Determine the (X, Y) coordinate at the center of the cell enclosing the given text.  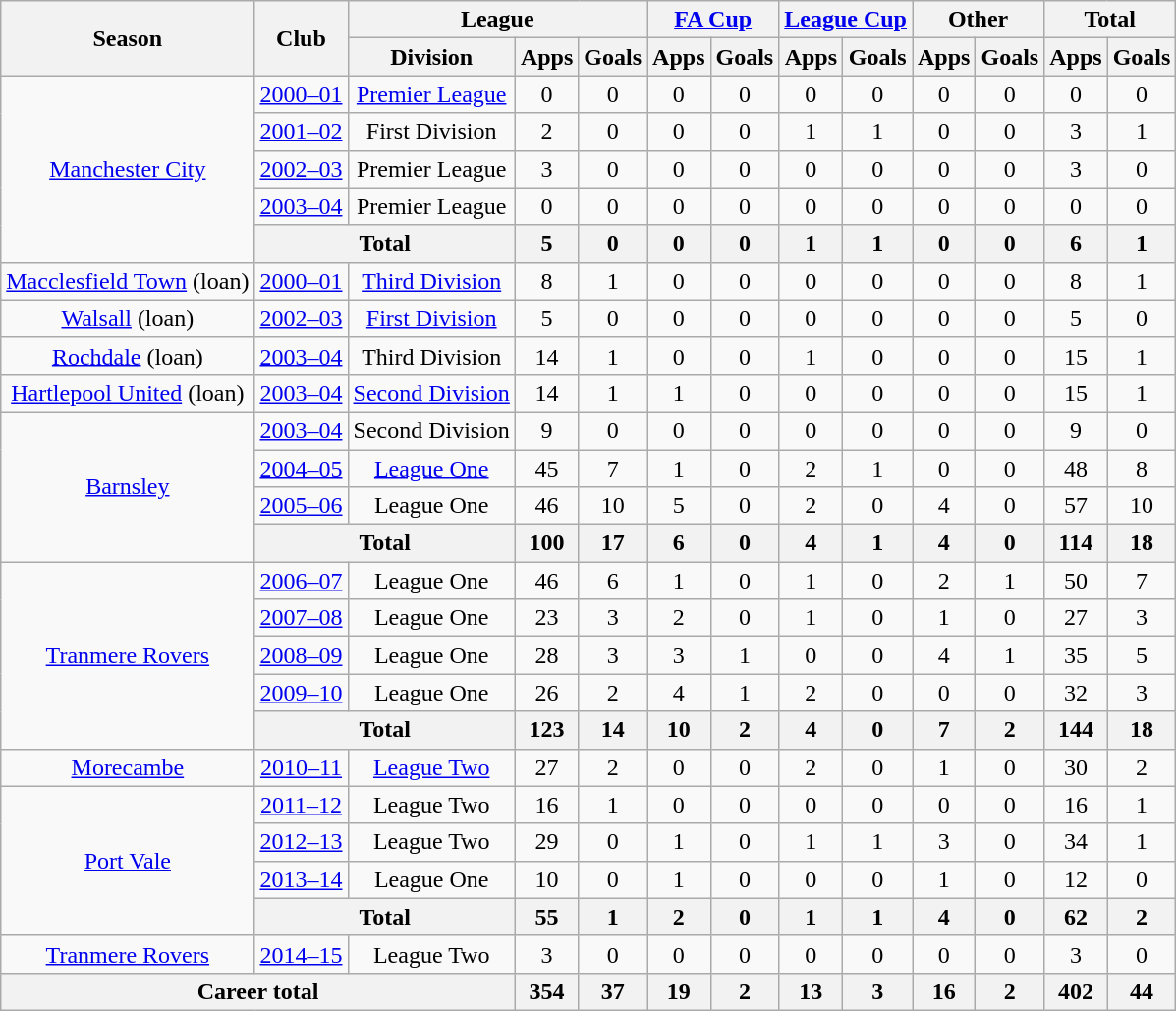
50 (1076, 581)
2005–06 (301, 506)
Club (301, 38)
2012–13 (301, 842)
2009–10 (301, 693)
37 (613, 991)
Manchester City (128, 169)
Barnsley (128, 486)
17 (613, 543)
48 (1076, 469)
30 (1076, 767)
Morecambe (128, 767)
Other (978, 20)
55 (546, 917)
Season (128, 38)
100 (546, 543)
34 (1076, 842)
57 (1076, 506)
23 (546, 618)
13 (812, 991)
Rochdale (loan) (128, 356)
44 (1142, 991)
2004–05 (301, 469)
Macclesfield Town (loan) (128, 281)
45 (546, 469)
123 (546, 730)
62 (1076, 917)
Port Vale (128, 861)
2001–02 (301, 132)
26 (546, 693)
2006–07 (301, 581)
354 (546, 991)
114 (1076, 543)
FA Cup (713, 20)
29 (546, 842)
League (497, 20)
2008–09 (301, 655)
2011–12 (301, 805)
2010–11 (301, 767)
32 (1076, 693)
144 (1076, 730)
2013–14 (301, 879)
19 (679, 991)
12 (1076, 879)
League Cup (846, 20)
2007–08 (301, 618)
Walsall (loan) (128, 318)
Division (431, 57)
2014–15 (301, 954)
28 (546, 655)
35 (1076, 655)
Hartlepool United (loan) (128, 393)
402 (1076, 991)
Career total (258, 991)
